From the cell containing the given text, extract its center point as [x, y] coordinate. 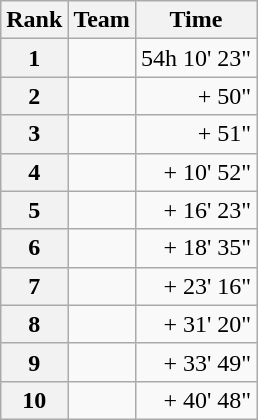
Team [102, 20]
+ 31' 20" [196, 324]
+ 10' 52" [196, 172]
9 [34, 362]
10 [34, 400]
+ 18' 35" [196, 248]
+ 33' 49" [196, 362]
2 [34, 96]
1 [34, 58]
+ 23' 16" [196, 286]
+ 16' 23" [196, 210]
4 [34, 172]
8 [34, 324]
Time [196, 20]
7 [34, 286]
6 [34, 248]
+ 50" [196, 96]
+ 40' 48" [196, 400]
5 [34, 210]
3 [34, 134]
+ 51" [196, 134]
Rank [34, 20]
54h 10' 23" [196, 58]
